Identify which cell holds the provided text, then report its [x, y] central coordinate. 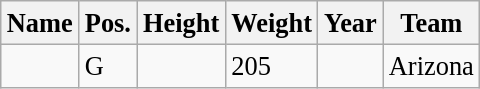
Arizona [432, 66]
205 [272, 66]
Weight [272, 22]
Year [350, 22]
Team [432, 22]
Name [40, 22]
Height [181, 22]
Pos. [108, 22]
G [108, 66]
